Extract the (x, y) coordinate from the center of the cell holding the provided text.  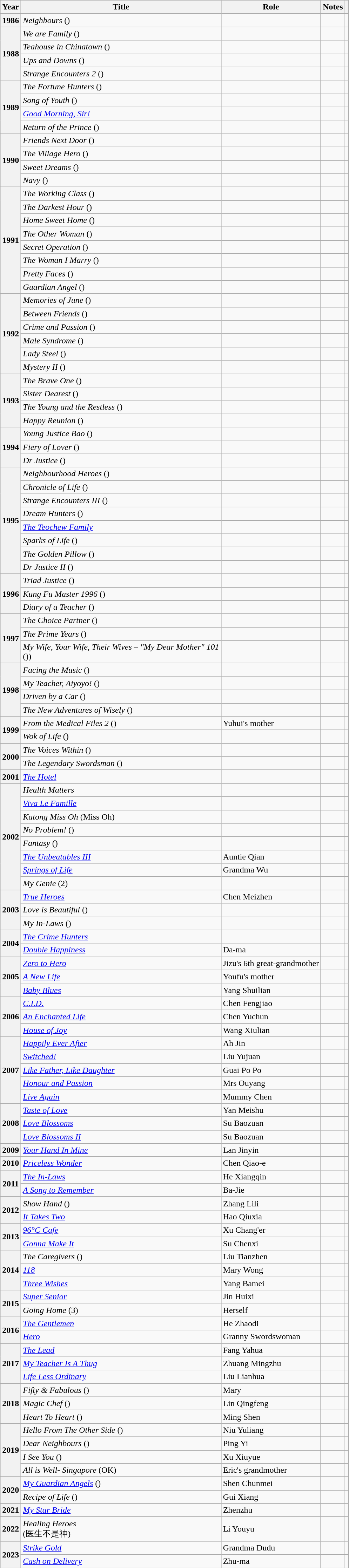
1996 (11, 594)
Granny Swordswoman (271, 1337)
C.I.D. (121, 1003)
Liu Yujuan (271, 1057)
Xu Chang'er (271, 1230)
2021 (11, 1510)
Katong Miss Oh (Miss Oh) (121, 817)
2002 (11, 836)
Chen Qiao-e (271, 1163)
Between Friends () (121, 314)
2020 (11, 1490)
Male Syndrome () (121, 340)
118 (121, 1270)
Grandma Dudu (271, 1548)
Love Blossoms (121, 1123)
Wang Xiulian (271, 1030)
Teahouse in Chinatown () (121, 47)
The Brave One () (121, 380)
2022 (11, 1529)
Pretty Faces () (121, 274)
Super Senior (121, 1297)
Lady Steel () (121, 354)
Mary Wong (271, 1270)
He Xiangqin (271, 1177)
1991 (11, 240)
Mrs Ouyang (271, 1083)
2006 (11, 1016)
I See You () (121, 1457)
The Gentlemen (121, 1323)
Grandma Wu (271, 870)
2015 (11, 1303)
The Crime Hunters (121, 937)
Magic Chef () (121, 1403)
A New Life (121, 977)
1990 (11, 160)
Ming Shen (271, 1417)
2017 (11, 1363)
Li Youyu (271, 1529)
Mystery II () (121, 367)
Strange Encounters 2 () (121, 74)
The Legendary Swordsman () (121, 763)
Yang Bamei (271, 1283)
The Voices Within () (121, 750)
The Teochew Family (121, 527)
Ah Jin (271, 1043)
Young Justice Bao () (121, 434)
Triad Justice () (121, 580)
Zhenzhu (271, 1510)
Fifty & Fabulous () (121, 1390)
My Guardian Angels () (121, 1484)
Diary of a Teacher () (121, 607)
Viva Le Famille (121, 803)
Sister Dearest () (121, 394)
1997 (11, 638)
Priceless Wonder (121, 1163)
Good Morning, Sir! (121, 114)
The Working Class () (121, 194)
The Prime Years () (121, 634)
Healing Heroes (医生不是神) (121, 1529)
Lin Qingfeng (271, 1403)
1989 (11, 107)
True Heroes (121, 897)
Health Matters (121, 790)
Title (121, 7)
Sparks of Life () (121, 540)
Zero to Hero (121, 963)
Auntie Qian (271, 857)
The Woman I Marry () (121, 260)
Gonna Make It (121, 1244)
It Takes Two (121, 1217)
2003 (11, 910)
The Other Woman () (121, 234)
Kung Fu Master 1996 () (121, 594)
1998 (11, 690)
2018 (11, 1403)
Song of Youth () (121, 100)
Wok of Life () (121, 737)
2012 (11, 1210)
A Song to Remember (121, 1190)
Eric's grandmother (271, 1470)
Recipe of Life () (121, 1497)
Youfu's mother (271, 977)
Notes (333, 7)
The New Adventures of Wisely () (121, 710)
Ba-Jie (271, 1190)
Guardian Angel () (121, 287)
Yang Shuilian (271, 990)
Return of the Prince () (121, 127)
Home Sweet Home () (121, 220)
Memories of June () (121, 300)
All is Well- Singapore (OK) (121, 1470)
2010 (11, 1163)
2007 (11, 1070)
Da-ma (271, 950)
Fiery of Lover () (121, 447)
An Enchanted Life (121, 1016)
Shen Chunmei (271, 1484)
Role (271, 7)
Like Father, Like Daughter (121, 1070)
Ups and Downs () (121, 60)
Dr Justice II () (121, 567)
The Darkest Hour () (121, 207)
Hello From The Other Side () (121, 1430)
Chen Yuchun (271, 1016)
96°C Cafe (121, 1230)
Love Blossoms II (121, 1137)
Taste of Love (121, 1110)
Friends Next Door () (121, 140)
Yuhui's mother (271, 723)
The Fortune Hunters () (121, 87)
Facing the Music () (121, 670)
Baby Blues (121, 990)
Springs of Life (121, 870)
Mary (271, 1390)
Liu Lianhua (271, 1377)
Cash on Delivery (121, 1561)
1988 (11, 54)
Liu Tianzhen (271, 1257)
Neighbourhood Heroes () (121, 474)
Dr Justice () (121, 460)
Your Hand In Mine (121, 1150)
Crime and Passion () (121, 327)
Honour and Passion (121, 1083)
My Teacher, Aiyoyo! () (121, 683)
Su Chenxi (271, 1244)
Secret Operation () (121, 247)
Yan Meishu (271, 1110)
Ping Yi (271, 1443)
Lan Jinyin (271, 1150)
Life Less Ordinary (121, 1377)
2005 (11, 977)
2001 (11, 776)
Happily Ever After (121, 1043)
No Problem! () (121, 830)
Niu Yuliang (271, 1430)
2013 (11, 1237)
He Zhaodi (271, 1323)
1993 (11, 400)
Heart To Heart () (121, 1417)
1986 (11, 20)
Live Again (121, 1097)
The Golden Pillow () (121, 554)
1992 (11, 334)
Three Wishes (121, 1283)
Herself (271, 1310)
Love is Beautiful () (121, 910)
Dear Neighbours () (121, 1443)
Chen Meizhen (271, 897)
Neighbours () (121, 20)
My Genie (2) (121, 883)
Double Happiness (121, 950)
From the Medical Files 2 () (121, 723)
Show Hand () (121, 1203)
2011 (11, 1183)
Switched! (121, 1057)
Gui Xiang (271, 1497)
Hero (121, 1337)
Sweet Dreams () (121, 167)
The In-Laws (121, 1177)
Navy () (121, 180)
Fantasy () (121, 843)
Fang Yahua (271, 1350)
The Lead (121, 1350)
Chen Fengjiao (271, 1003)
2014 (11, 1270)
1999 (11, 730)
We are Family () (121, 34)
Xu Xiuyue (271, 1457)
The Caregivers () (121, 1257)
2000 (11, 756)
House of Joy (121, 1030)
Year (11, 7)
The Choice Partner () (121, 621)
Going Home (3) (121, 1310)
My Teacher Is A Thug (121, 1363)
2023 (11, 1554)
1994 (11, 447)
Strange Encounters III () (121, 500)
Jizu's 6th great-grandmother (271, 963)
2008 (11, 1123)
Driven by a Car () (121, 697)
Mummy Chen (271, 1097)
My In-Laws () (121, 923)
Zhuang Mingzhu (271, 1363)
My Wife, Your Wife, Their Wives – "My Dear Mother" 101()) (121, 652)
My Star Bride (121, 1510)
Happy Reunion () (121, 420)
2016 (11, 1330)
Guai Po Po (271, 1070)
Hao Qiuxia (271, 1217)
Zhu-ma (271, 1561)
The Young and the Restless () (121, 407)
Strike Gold (121, 1548)
Zhang Lili (271, 1203)
2004 (11, 943)
Chronicle of Life () (121, 487)
2009 (11, 1150)
1995 (11, 520)
The Unbeatables III (121, 857)
Dream Hunters () (121, 514)
The Village Hero () (121, 153)
Jin Huixi (271, 1297)
The Hotel (121, 776)
2019 (11, 1450)
